Return the [x, y] coordinate for the center point of the cell that contains the specified text.  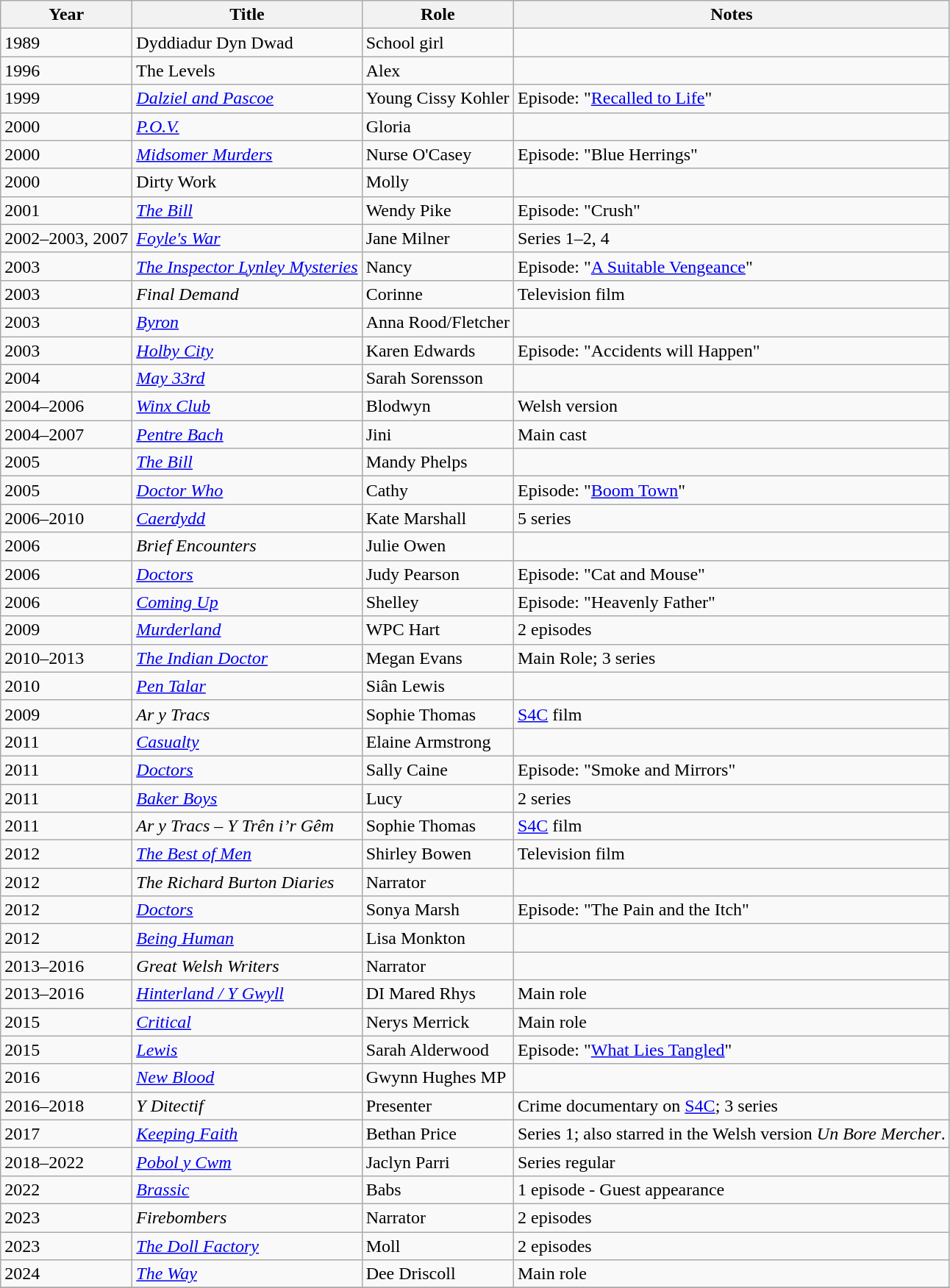
2002–2003, 2007 [66, 238]
Episode: "Cat and Mouse" [731, 574]
Lewis [247, 1050]
Great Welsh Writers [247, 966]
1996 [66, 71]
Blodwyn [438, 407]
1 episode - Guest appearance [731, 1189]
2010 [66, 686]
Moll [438, 1246]
Molly [438, 182]
Julie Owen [438, 546]
The Inspector Lynley Mysteries [247, 266]
2016 [66, 1078]
Crime documentary on S4C; 3 series [731, 1106]
Holby City [247, 351]
2017 [66, 1134]
Role [438, 15]
New Blood [247, 1078]
Caerdydd [247, 518]
Nurse O'Casey [438, 154]
Young Cissy Kohler [438, 99]
The Way [247, 1274]
Episode: "What Lies Tangled" [731, 1050]
Doctor Who [247, 490]
Alex [438, 71]
2024 [66, 1274]
Gloria [438, 126]
Lucy [438, 798]
Notes [731, 15]
The Best of Men [247, 854]
2004 [66, 379]
Series regular [731, 1162]
Cathy [438, 490]
Winx Club [247, 407]
2010–2013 [66, 658]
Kate Marshall [438, 518]
Episode: "Boom Town" [731, 490]
Brief Encounters [247, 546]
Judy Pearson [438, 574]
Y Ditectif [247, 1106]
Dirty Work [247, 182]
School girl [438, 43]
Babs [438, 1189]
The Doll Factory [247, 1246]
Episode: "Blue Herrings" [731, 154]
Megan Evans [438, 658]
Karen Edwards [438, 351]
Episode: "Recalled to Life" [731, 99]
Midsomer Murders [247, 154]
Pobol y Cwm [247, 1162]
2004–2007 [66, 434]
DI Mared Rhys [438, 994]
The Indian Doctor [247, 658]
Pentre Bach [247, 434]
Sarah Sorensson [438, 379]
Presenter [438, 1106]
Main cast [731, 434]
Jane Milner [438, 238]
2 series [731, 798]
Jini [438, 434]
Episode: "Smoke and Mirrors" [731, 770]
Critical [247, 1022]
Foyle's War [247, 238]
Mandy Phelps [438, 462]
Welsh version [731, 407]
Dalziel and Pascoe [247, 99]
Year [66, 15]
Being Human [247, 938]
Brassic [247, 1189]
Bethan Price [438, 1134]
Anna Rood/Fletcher [438, 322]
Sally Caine [438, 770]
Ar y Tracs – Y Trên i’r Gêm [247, 826]
Murderland [247, 630]
Corinne [438, 294]
Episode: "Accidents will Happen" [731, 351]
Casualty [247, 742]
Ar y Tracs [247, 714]
Series 1–2, 4 [731, 238]
Pen Talar [247, 686]
Main Role; 3 series [731, 658]
1999 [66, 99]
Final Demand [247, 294]
WPC Hart [438, 630]
The Richard Burton Diaries [247, 882]
5 series [731, 518]
Wendy Pike [438, 210]
2006–2010 [66, 518]
Siân Lewis [438, 686]
Series 1; also starred in the Welsh version Un Bore Mercher. [731, 1134]
1989 [66, 43]
Episode: "Crush" [731, 210]
2016–2018 [66, 1106]
Baker Boys [247, 798]
Jaclyn Parri [438, 1162]
Dyddiadur Dyn Dwad [247, 43]
Title [247, 15]
Shelley [438, 602]
Nerys Merrick [438, 1022]
Dee Driscoll [438, 1274]
Episode: "A Suitable Vengeance" [731, 266]
P.O.V. [247, 126]
Lisa Monkton [438, 938]
Hinterland / Y Gwyll [247, 994]
Gwynn Hughes MP [438, 1078]
Sarah Alderwood [438, 1050]
Episode: "The Pain and the Itch" [731, 910]
The Levels [247, 71]
Shirley Bowen [438, 854]
Keeping Faith [247, 1134]
2004–2006 [66, 407]
May 33rd [247, 379]
Episode: "Heavenly Father" [731, 602]
Firebombers [247, 1217]
2022 [66, 1189]
2018–2022 [66, 1162]
2001 [66, 210]
Coming Up [247, 602]
Byron [247, 322]
Elaine Armstrong [438, 742]
Sonya Marsh [438, 910]
Nancy [438, 266]
